Locate the cell with the specified text and output its (X, Y) center coordinate. 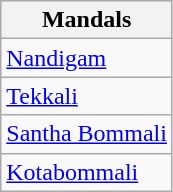
Kotabommali (87, 172)
Tekkali (87, 96)
Mandals (87, 20)
Nandigam (87, 58)
Santha Bommali (87, 134)
